Find where the given text appears and provide that cell's center as [x, y] coordinate. 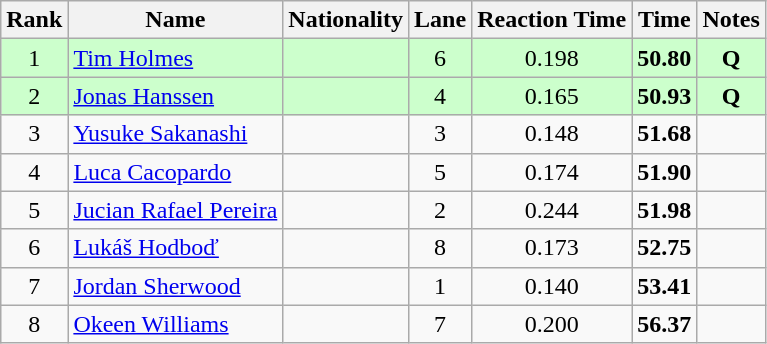
0.244 [552, 210]
0.165 [552, 96]
0.198 [552, 58]
Lukáš Hodboď [176, 248]
Jordan Sherwood [176, 286]
Jucian Rafael Pereira [176, 210]
0.140 [552, 286]
Jonas Hanssen [176, 96]
0.200 [552, 324]
56.37 [664, 324]
50.93 [664, 96]
0.174 [552, 172]
Rank [34, 20]
Lane [440, 20]
51.98 [664, 210]
50.80 [664, 58]
Yusuke Sakanashi [176, 134]
51.90 [664, 172]
52.75 [664, 248]
Tim Holmes [176, 58]
0.173 [552, 248]
0.148 [552, 134]
51.68 [664, 134]
53.41 [664, 286]
Okeen Williams [176, 324]
Notes [731, 20]
Nationality [346, 20]
Reaction Time [552, 20]
Luca Cacopardo [176, 172]
Name [176, 20]
Time [664, 20]
